Find where the given text appears and provide that cell's center as (x, y) coordinate. 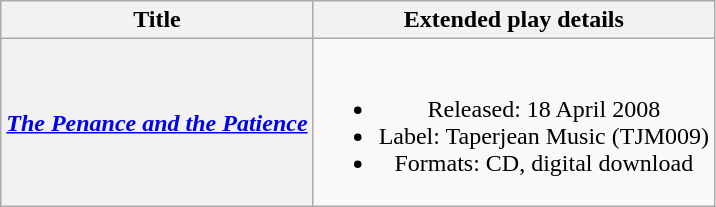
Title (157, 20)
Extended play details (514, 20)
Released: 18 April 2008Label: Taperjean Music (TJM009)Formats: CD, digital download (514, 122)
The Penance and the Patience (157, 122)
